Find where the given text appears and provide that cell's center as [X, Y] coordinate. 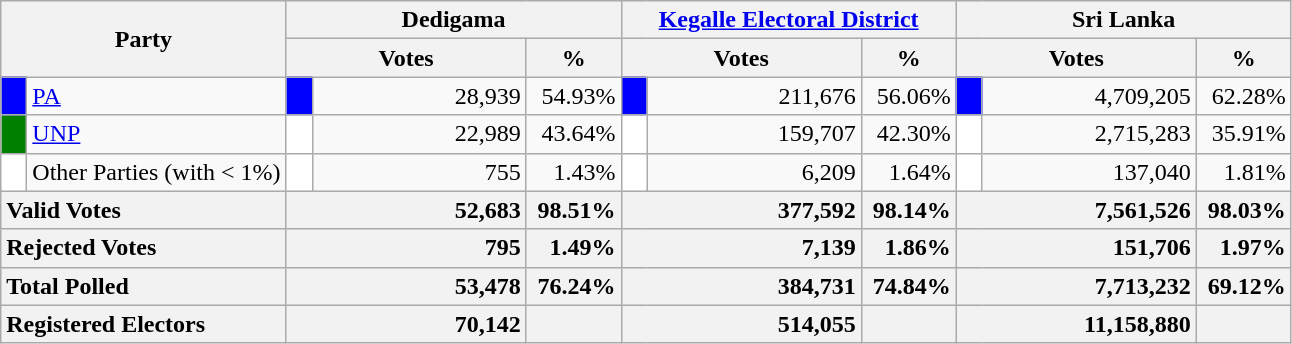
1.43% [574, 172]
74.84% [908, 286]
98.51% [574, 210]
70,142 [406, 324]
7,139 [741, 248]
35.91% [1244, 134]
1.64% [908, 172]
PA [156, 96]
Rejected Votes [144, 248]
4,709,205 [1089, 96]
Party [144, 39]
42.30% [908, 134]
1.49% [574, 248]
377,592 [741, 210]
137,040 [1089, 172]
7,561,526 [1076, 210]
53,478 [406, 286]
151,706 [1076, 248]
28,939 [419, 96]
Dedigama [454, 20]
43.64% [574, 134]
384,731 [741, 286]
56.06% [908, 96]
69.12% [1244, 286]
54.93% [574, 96]
159,707 [754, 134]
11,158,880 [1076, 324]
755 [419, 172]
52,683 [406, 210]
1.86% [908, 248]
7,713,232 [1076, 286]
1.97% [1244, 248]
Other Parties (with < 1%) [156, 172]
795 [406, 248]
98.03% [1244, 210]
22,989 [419, 134]
Total Polled [144, 286]
UNP [156, 134]
2,715,283 [1089, 134]
Registered Electors [144, 324]
76.24% [574, 286]
211,676 [754, 96]
1.81% [1244, 172]
62.28% [1244, 96]
Valid Votes [144, 210]
Sri Lanka [1124, 20]
514,055 [741, 324]
6,209 [754, 172]
Kegalle Electoral District [788, 20]
98.14% [908, 210]
